Identify which cell holds the provided text, then report its (X, Y) central coordinate. 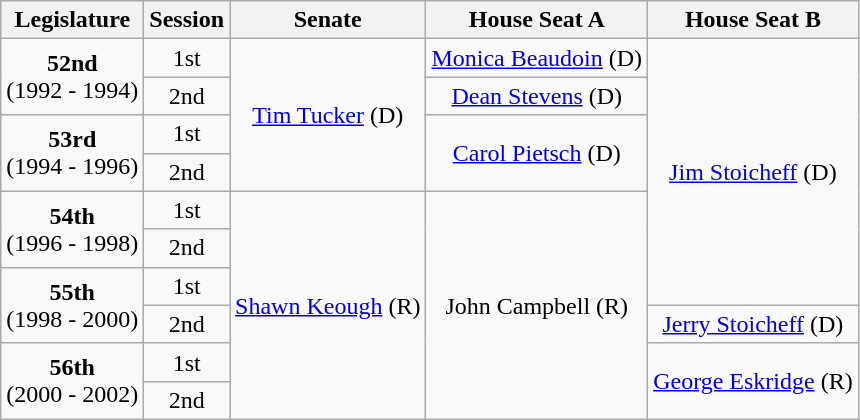
George Eskridge (R) (754, 381)
Jim Stoicheff (D) (754, 172)
56th (2000 - 2002) (72, 381)
House Seat A (537, 20)
53rd (1994 - 1996) (72, 153)
Dean Stevens (D) (537, 96)
Monica Beaudoin (D) (537, 58)
Tim Tucker (D) (328, 115)
John Campbell (R) (537, 305)
Carol Pietsch (D) (537, 153)
Jerry Stoicheff (D) (754, 324)
52nd (1992 - 1994) (72, 77)
55th (1998 - 2000) (72, 305)
54th (1996 - 1998) (72, 229)
Legislature (72, 20)
House Seat B (754, 20)
Shawn Keough (R) (328, 305)
Senate (328, 20)
Session (187, 20)
